Return the [x, y] coordinate for the center point of the cell that contains the specified text.  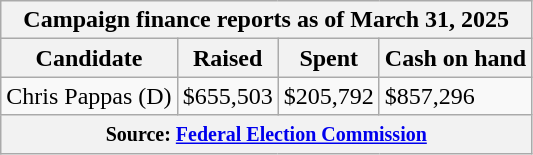
Chris Pappas (D) [89, 96]
$655,503 [228, 96]
Candidate [89, 58]
Cash on hand [455, 58]
$857,296 [455, 96]
Raised [228, 58]
Campaign finance reports as of March 31, 2025 [266, 20]
$205,792 [328, 96]
Source: Federal Election Commission [266, 134]
Spent [328, 58]
